For the text-containing cell, return its midpoint in (x, y) coordinate format. 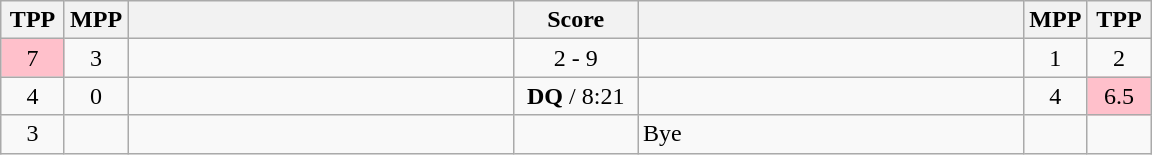
Bye (831, 134)
0 (96, 96)
2 - 9 (576, 58)
DQ / 8:21 (576, 96)
6.5 (1119, 96)
Score (576, 20)
2 (1119, 58)
1 (1056, 58)
7 (33, 58)
